Capture the cell that displays the provided text and extract its (x, y) central coordinate. 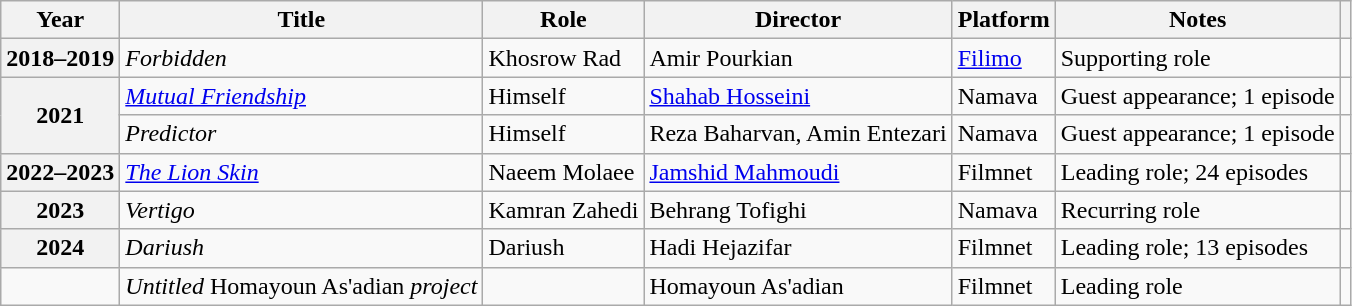
Recurring role (1198, 210)
Behrang Tofighi (798, 210)
2018–2019 (60, 58)
Kamran Zahedi (564, 210)
Khosrow Rad (564, 58)
2023 (60, 210)
The Lion Skin (302, 172)
Filimo (1004, 58)
Amir Pourkian (798, 58)
Untitled Homayoun As'adian project (302, 286)
2022–2023 (60, 172)
Jamshid Mahmoudi (798, 172)
Naeem Molaee (564, 172)
Reza Baharvan, Amin Entezari (798, 134)
Notes (1198, 20)
Director (798, 20)
Supporting role (1198, 58)
Title (302, 20)
Forbidden (302, 58)
Homayoun As'adian (798, 286)
Leading role; 13 episodes (1198, 248)
Leading role (1198, 286)
Shahab Hosseini (798, 96)
2021 (60, 115)
Platform (1004, 20)
Vertigo (302, 210)
Predictor (302, 134)
Leading role; 24 episodes (1198, 172)
Hadi Hejazifar (798, 248)
Year (60, 20)
Role (564, 20)
2024 (60, 248)
Mutual Friendship (302, 96)
